For the text-containing cell, return its midpoint in (X, Y) coordinate format. 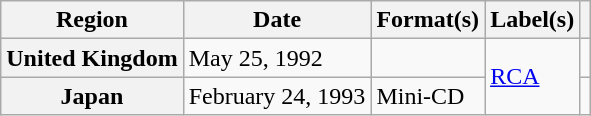
February 24, 1993 (277, 96)
Date (277, 20)
Format(s) (428, 20)
Japan (92, 96)
RCA (532, 77)
Label(s) (532, 20)
Mini-CD (428, 96)
United Kingdom (92, 58)
Region (92, 20)
May 25, 1992 (277, 58)
